Return the [x, y] coordinate for the center point of the cell that contains the specified text.  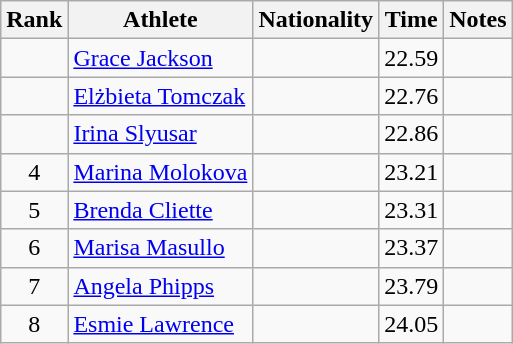
Rank [34, 20]
23.79 [412, 286]
8 [34, 324]
23.37 [412, 248]
Esmie Lawrence [160, 324]
5 [34, 210]
24.05 [412, 324]
6 [34, 248]
Angela Phipps [160, 286]
Marina Molokova [160, 172]
Brenda Cliette [160, 210]
Grace Jackson [160, 58]
Marisa Masullo [160, 248]
Notes [478, 20]
4 [34, 172]
7 [34, 286]
23.31 [412, 210]
22.59 [412, 58]
22.76 [412, 96]
Nationality [316, 20]
Irina Slyusar [160, 134]
23.21 [412, 172]
Elżbieta Tomczak [160, 96]
Athlete [160, 20]
Time [412, 20]
22.86 [412, 134]
